Search for the cell housing the specified text and yield its [x, y] center coordinate. 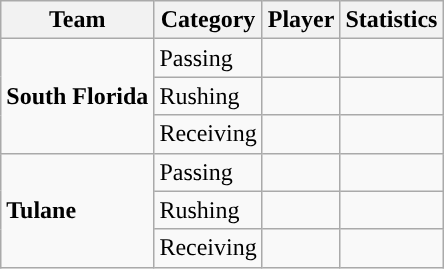
South Florida [78, 96]
Tulane [78, 210]
Statistics [392, 20]
Category [208, 20]
Team [78, 20]
Player [301, 20]
